Output the [x, y] coordinate of the center of the cell containing the given text.  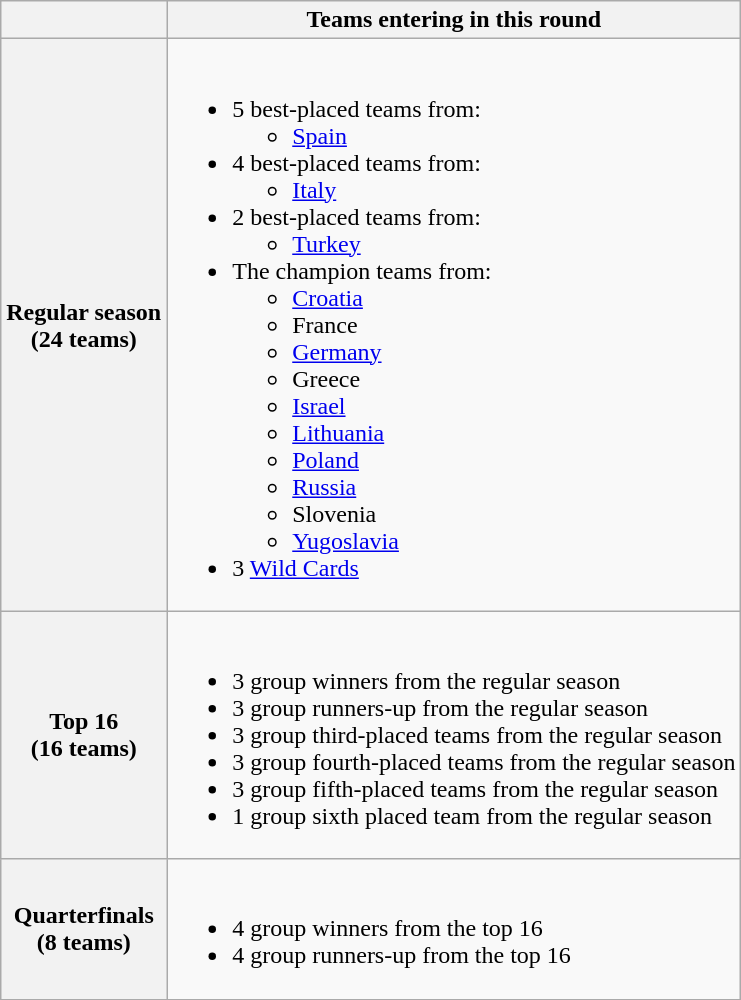
Teams entering in this round [454, 20]
Top 16(16 teams) [84, 735]
Quarterfinals(8 teams) [84, 929]
4 group winners from the top 164 group runners-up from the top 16 [454, 929]
Regular season(24 teams) [84, 325]
